Return the [x, y] coordinate for the center point of the cell that contains the specified text.  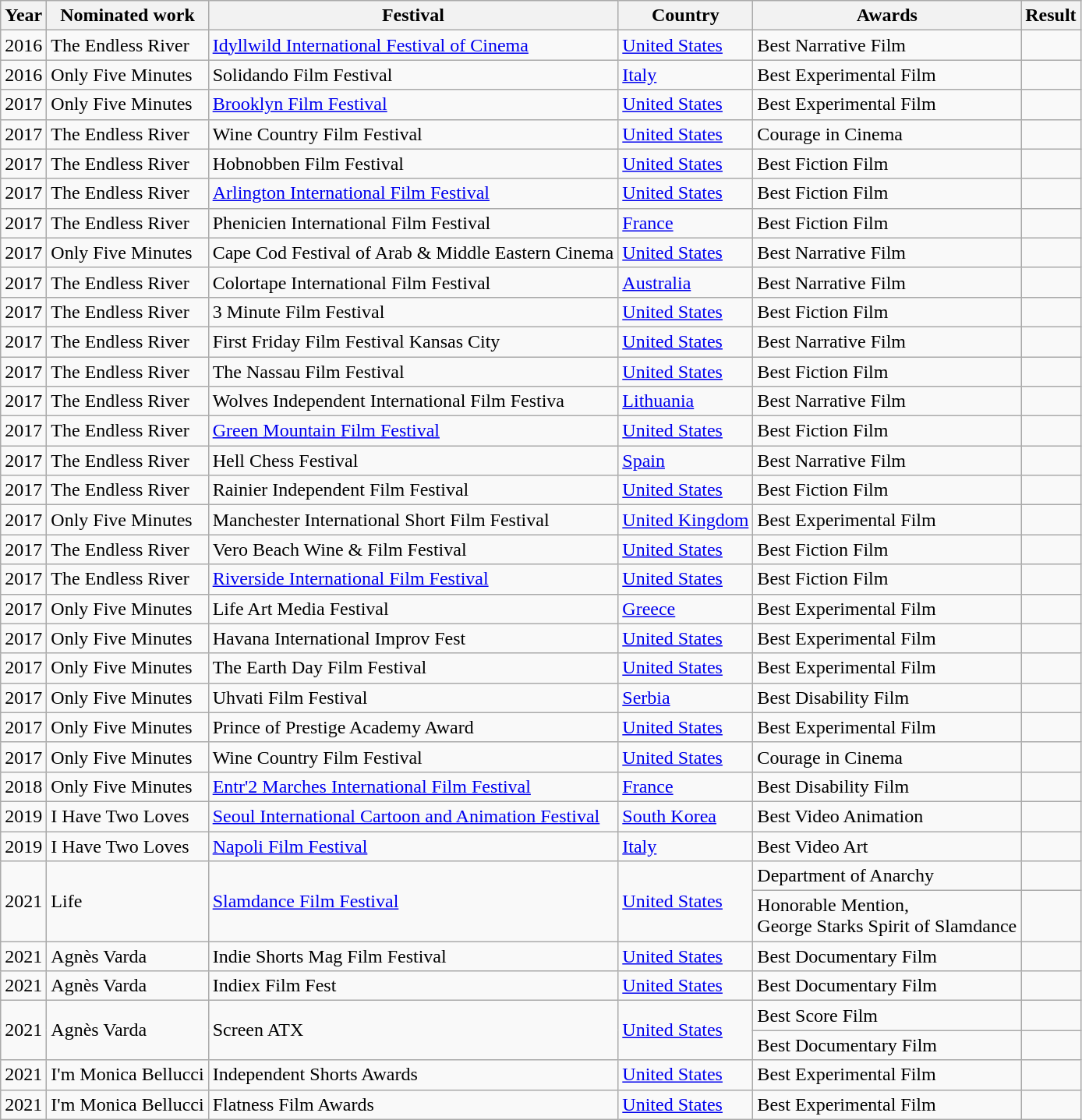
Cape Cod Festival of Arab & Middle Eastern Cinema [413, 253]
Greece [686, 609]
Napoli Film Festival [413, 846]
Havana International Improv Fest [413, 638]
Prince of Prestige Academy Award [413, 727]
Green Mountain Film Festival [413, 431]
Riverside International Film Festival [413, 579]
Indiex Film Fest [413, 986]
Nominated work [128, 16]
Serbia [686, 698]
Festival [413, 16]
The Nassau Film Festival [413, 372]
Best Video Art [887, 846]
Flatness Film Awards [413, 1104]
Idyllwild International Festival of Cinema [413, 45]
Result [1051, 16]
Brooklyn Film Festival [413, 104]
Seoul International Cartoon and Animation Festival [413, 816]
Best Video Animation [887, 816]
Vero Beach Wine & Film Festival [413, 549]
Hobnobben Film Festival [413, 164]
Department of Anarchy [887, 876]
United Kingdom [686, 520]
Spain [686, 461]
Phenicien International Film Festival [413, 223]
Rainier Independent Film Festival [413, 490]
Arlington International Film Festival [413, 193]
Hell Chess Festival [413, 461]
Independent Shorts Awards [413, 1075]
Screen ATX [413, 1030]
Awards [887, 16]
Colortape International Film Festival [413, 282]
3 Minute Film Festival [413, 312]
Honorable Mention,George Starks Spirit of Slamdance [887, 917]
Life [128, 901]
Slamdance Film Festival [413, 901]
Lithuania [686, 401]
First Friday Film Festival Kansas City [413, 341]
Indie Shorts Mag Film Festival [413, 956]
Uhvati Film Festival [413, 698]
Wolves Independent International Film Festiva [413, 401]
2018 [23, 786]
Year [23, 16]
Australia [686, 282]
Life Art Media Festival [413, 609]
Manchester International Short Film Festival [413, 520]
Country [686, 16]
Solidando Film Festival [413, 75]
South Korea [686, 816]
Best Score Film [887, 1016]
The Earth Day Film Festival [413, 668]
Entr'2 Marches International Film Festival [413, 786]
